Pinpoint the cell where the given text exists, returning its (X, Y) midpoint coordinate. 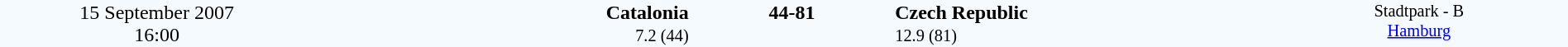
12.9 (81) (1082, 36)
Stadtpark - B Hamburg (1419, 23)
15 September 200716:00 (157, 23)
7.2 (44) (501, 36)
Catalonia (501, 12)
44-81 (791, 12)
Czech Republic (1082, 12)
